Detect which cell encompasses the target text, then output its (x, y) center coordinate. 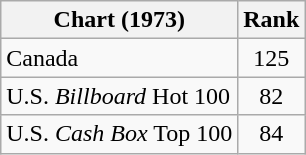
Rank (272, 20)
82 (272, 96)
84 (272, 134)
U.S. Cash Box Top 100 (120, 134)
Chart (1973) (120, 20)
U.S. Billboard Hot 100 (120, 96)
Canada (120, 58)
125 (272, 58)
